Search for the cell housing the specified text and yield its [x, y] center coordinate. 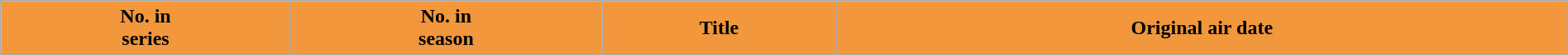
No. inseason [446, 28]
Title [719, 28]
Original air date [1202, 28]
No. inseries [146, 28]
